Search for the cell housing the specified text and yield its [x, y] center coordinate. 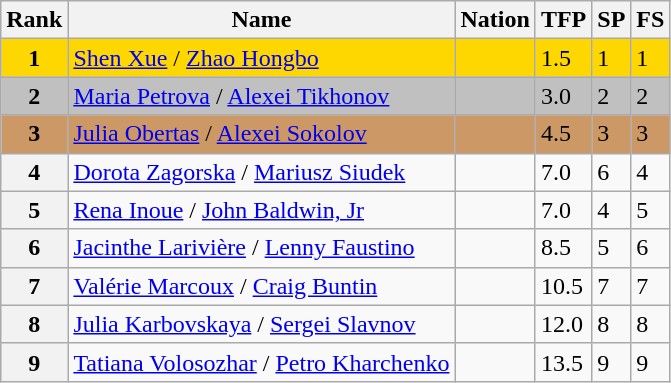
SP [612, 20]
TFP [563, 20]
Valérie Marcoux / Craig Buntin [262, 286]
12.0 [563, 324]
1.5 [563, 58]
13.5 [563, 362]
3.0 [563, 96]
Maria Petrova / Alexei Tikhonov [262, 96]
Dorota Zagorska / Mariusz Siudek [262, 172]
10.5 [563, 286]
Rank [34, 20]
Rena Inoue / John Baldwin, Jr [262, 210]
Jacinthe Larivière / Lenny Faustino [262, 248]
Julia Karbovskaya / Sergei Slavnov [262, 324]
FS [650, 20]
8.5 [563, 248]
4.5 [563, 134]
Nation [495, 20]
Tatiana Volosozhar / Petro Kharchenko [262, 362]
Shen Xue / Zhao Hongbo [262, 58]
Name [262, 20]
Julia Obertas / Alexei Sokolov [262, 134]
